From the cell containing the given text, extract its center point as (x, y) coordinate. 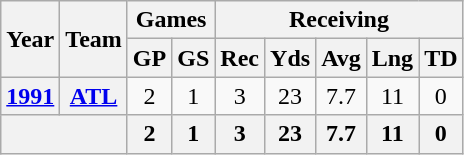
Team (94, 39)
Avg (342, 58)
1991 (30, 96)
GS (194, 58)
TD (441, 58)
GP (149, 58)
ATL (94, 96)
Year (30, 39)
Games (170, 20)
Yds (290, 58)
Lng (392, 58)
Receiving (339, 20)
Rec (240, 58)
